Detect which cell encompasses the target text, then output its [X, Y] center coordinate. 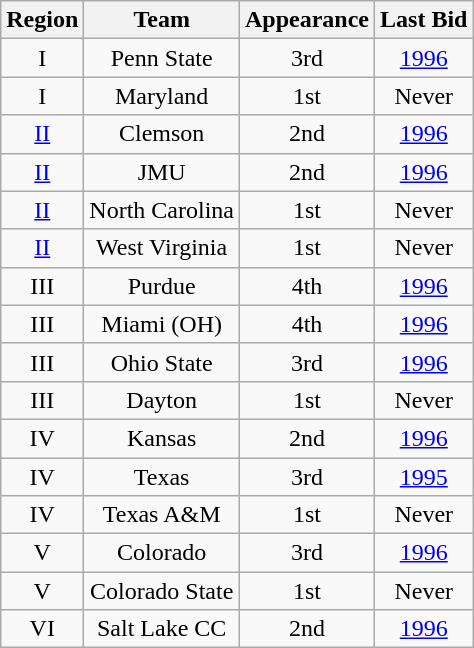
Miami (OH) [162, 324]
Region [42, 20]
Appearance [308, 20]
Last Bid [424, 20]
Purdue [162, 286]
Kansas [162, 438]
JMU [162, 172]
Colorado State [162, 591]
Salt Lake CC [162, 629]
Ohio State [162, 362]
Team [162, 20]
Clemson [162, 134]
Texas A&M [162, 515]
Texas [162, 477]
1995 [424, 477]
VI [42, 629]
Penn State [162, 58]
Dayton [162, 400]
Maryland [162, 96]
Colorado [162, 553]
West Virginia [162, 248]
North Carolina [162, 210]
